Determine the (x, y) coordinate at the center of the cell enclosing the given text.  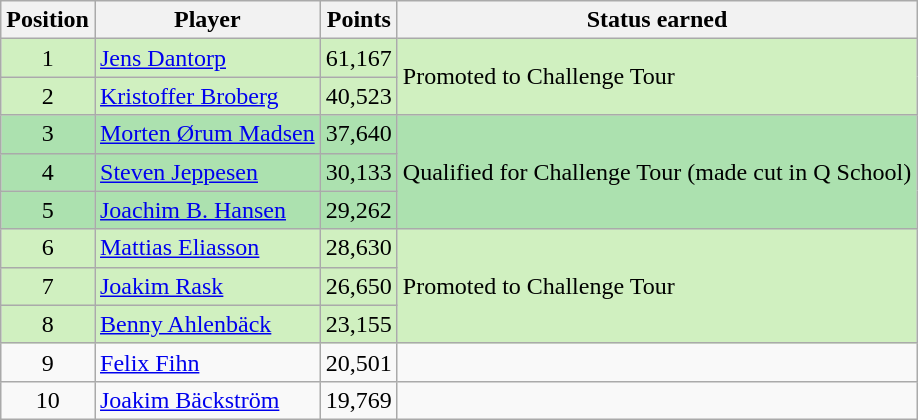
6 (48, 248)
7 (48, 286)
Joachim B. Hansen (207, 210)
1 (48, 58)
61,167 (358, 58)
Player (207, 20)
19,769 (358, 400)
Kristoffer Broberg (207, 96)
40,523 (358, 96)
28,630 (358, 248)
2 (48, 96)
Steven Jeppesen (207, 172)
23,155 (358, 324)
26,650 (358, 286)
5 (48, 210)
Qualified for Challenge Tour (made cut in Q School) (656, 172)
20,501 (358, 362)
4 (48, 172)
Joakim Bäckström (207, 400)
Mattias Eliasson (207, 248)
Benny Ahlenbäck (207, 324)
Joakim Rask (207, 286)
30,133 (358, 172)
9 (48, 362)
Morten Ørum Madsen (207, 134)
Points (358, 20)
Felix Fihn (207, 362)
37,640 (358, 134)
8 (48, 324)
3 (48, 134)
Status earned (656, 20)
29,262 (358, 210)
Jens Dantorp (207, 58)
10 (48, 400)
Position (48, 20)
